Detect which cell encompasses the target text, then output its [X, Y] center coordinate. 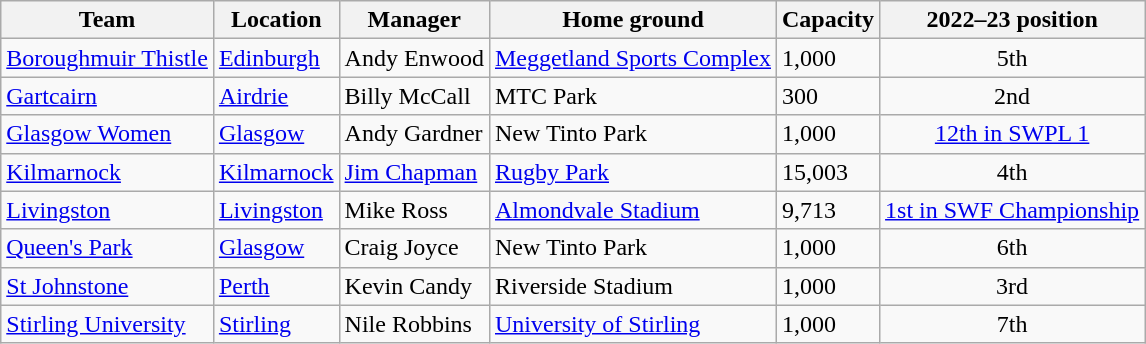
MTC Park [632, 96]
Airdrie [276, 96]
4th [1012, 172]
Nile Robbins [414, 324]
15,003 [828, 172]
Stirling University [108, 324]
Edinburgh [276, 58]
12th in SWPL 1 [1012, 134]
Gartcairn [108, 96]
St Johnstone [108, 286]
Glasgow Women [108, 134]
2nd [1012, 96]
Almondvale Stadium [632, 210]
2022–23 position [1012, 20]
3rd [1012, 286]
7th [1012, 324]
Home ground [632, 20]
300 [828, 96]
Perth [276, 286]
Andy Enwood [414, 58]
Craig Joyce [414, 248]
Stirling [276, 324]
Rugby Park [632, 172]
Location [276, 20]
Andy Gardner [414, 134]
Billy McCall [414, 96]
Kevin Candy [414, 286]
Mike Ross [414, 210]
6th [1012, 248]
Meggetland Sports Complex [632, 58]
Team [108, 20]
9,713 [828, 210]
Manager [414, 20]
Boroughmuir Thistle [108, 58]
Jim Chapman [414, 172]
Queen's Park [108, 248]
Capacity [828, 20]
University of Stirling [632, 324]
1st in SWF Championship [1012, 210]
Riverside Stadium [632, 286]
5th [1012, 58]
